From the cell containing the given text, extract its center point as (X, Y) coordinate. 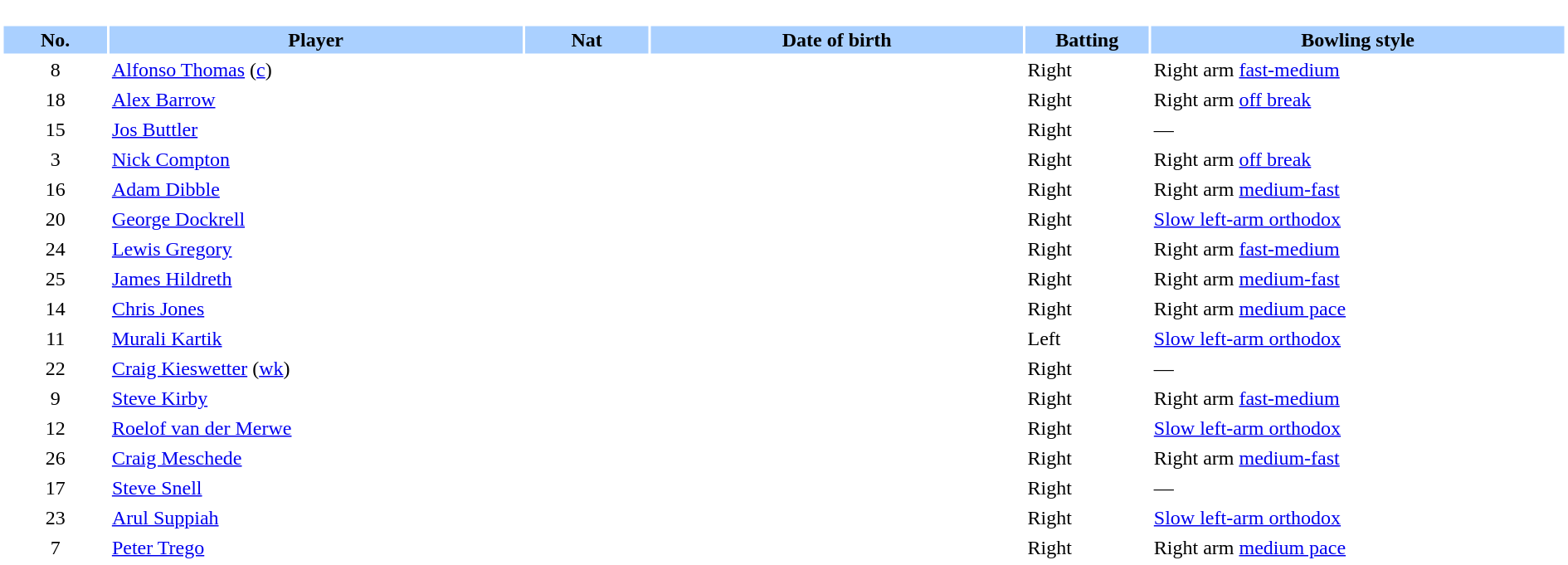
12 (55, 428)
9 (55, 398)
Alex Barrow (316, 100)
26 (55, 458)
20 (55, 219)
Peter Trego (316, 548)
Craig Meschede (316, 458)
Batting (1087, 40)
22 (55, 368)
23 (55, 518)
Date of birth (837, 40)
Roelof van der Merwe (316, 428)
8 (55, 70)
16 (55, 189)
No. (55, 40)
Nat (586, 40)
Craig Kieswetter (wk) (316, 368)
Player (316, 40)
Arul Suppiah (316, 518)
25 (55, 279)
James Hildreth (316, 279)
Left (1087, 339)
24 (55, 249)
Steve Snell (316, 488)
18 (55, 100)
3 (55, 159)
Jos Buttler (316, 129)
Murali Kartik (316, 339)
14 (55, 309)
Adam Dibble (316, 189)
Alfonso Thomas (c) (316, 70)
Chris Jones (316, 309)
Bowling style (1358, 40)
George Dockrell (316, 219)
Lewis Gregory (316, 249)
17 (55, 488)
15 (55, 129)
7 (55, 548)
11 (55, 339)
Nick Compton (316, 159)
Steve Kirby (316, 398)
